Search for the cell housing the specified text and yield its (X, Y) center coordinate. 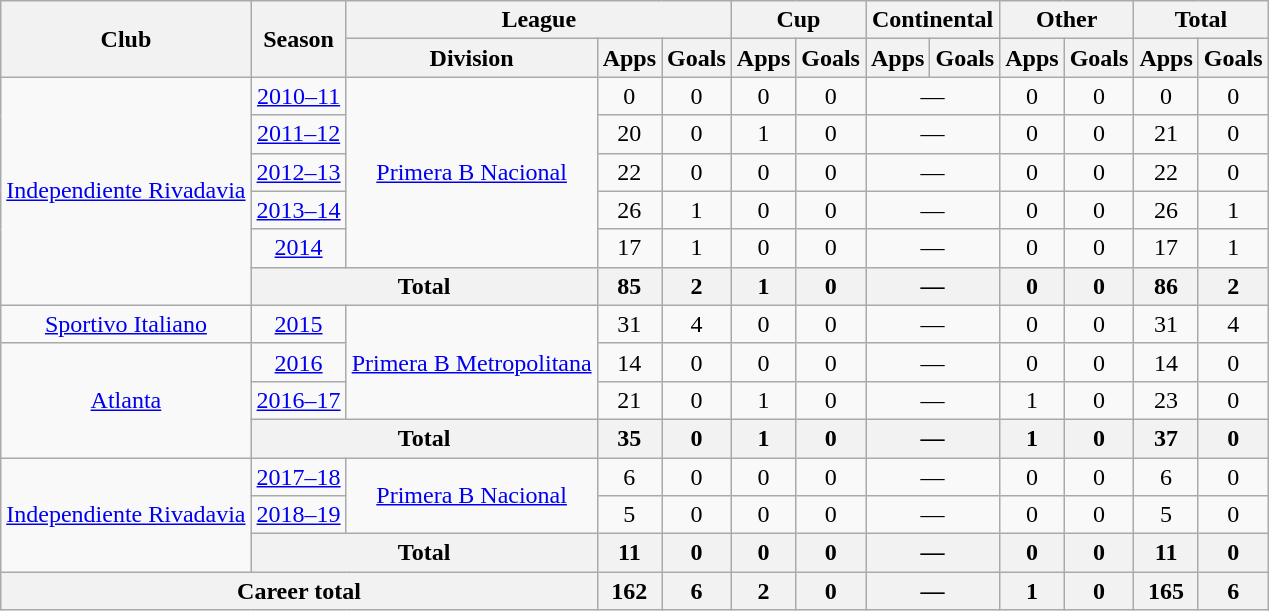
20 (629, 134)
Atlanta (126, 400)
Continental (933, 20)
Sportivo Italiano (126, 324)
Career total (299, 591)
Season (298, 39)
2014 (298, 248)
2018–19 (298, 515)
165 (1166, 591)
2016–17 (298, 400)
2017–18 (298, 477)
23 (1166, 400)
37 (1166, 438)
2012–13 (298, 172)
2010–11 (298, 96)
2015 (298, 324)
Division (472, 58)
League (538, 20)
35 (629, 438)
2011–12 (298, 134)
Primera B Metropolitana (472, 362)
Club (126, 39)
Other (1067, 20)
162 (629, 591)
85 (629, 286)
86 (1166, 286)
Cup (798, 20)
2013–14 (298, 210)
2016 (298, 362)
